Detect which cell encompasses the target text, then output its [X, Y] center coordinate. 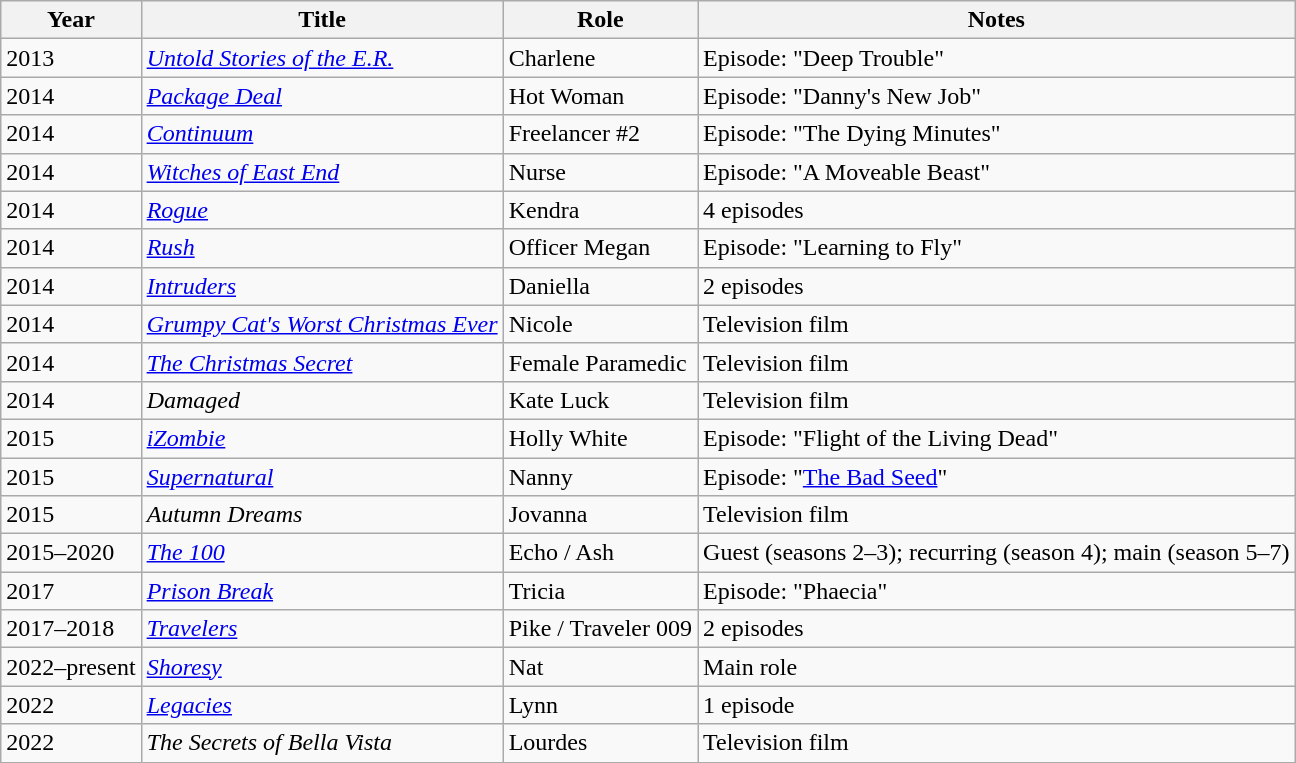
iZombie [322, 438]
Rogue [322, 210]
Year [71, 20]
Hot Woman [600, 96]
Tricia [600, 591]
Notes [997, 20]
The 100 [322, 553]
Nurse [600, 172]
Supernatural [322, 477]
Untold Stories of the E.R. [322, 58]
Episode: "Danny's New Job" [997, 96]
Shoresy [322, 667]
Lourdes [600, 743]
The Christmas Secret [322, 362]
Guest (seasons 2–3); recurring (season 4); main (season 5–7) [997, 553]
Continuum [322, 134]
Nicole [600, 324]
4 episodes [997, 210]
Officer Megan [600, 248]
Package Deal [322, 96]
Pike / Traveler 009 [600, 629]
Nat [600, 667]
Role [600, 20]
Charlene [600, 58]
2017–2018 [71, 629]
Intruders [322, 286]
Echo / Ash [600, 553]
Legacies [322, 705]
2017 [71, 591]
Nanny [600, 477]
Main role [997, 667]
Prison Break [322, 591]
Autumn Dreams [322, 515]
Freelancer #2 [600, 134]
Episode: "A Moveable Beast" [997, 172]
2015–2020 [71, 553]
Episode: "The Dying Minutes" [997, 134]
Witches of East End [322, 172]
Holly White [600, 438]
Episode: "Deep Trouble" [997, 58]
The Secrets of Bella Vista [322, 743]
Female Paramedic [600, 362]
Daniella [600, 286]
Damaged [322, 400]
2022–present [71, 667]
Episode: "Phaecia" [997, 591]
Lynn [600, 705]
Grumpy Cat's Worst Christmas Ever [322, 324]
Kendra [600, 210]
2013 [71, 58]
Episode: "Flight of the Living Dead" [997, 438]
Episode: "Learning to Fly" [997, 248]
Episode: "The Bad Seed" [997, 477]
Rush [322, 248]
Title [322, 20]
1 episode [997, 705]
Kate Luck [600, 400]
Jovanna [600, 515]
Travelers [322, 629]
